Output the (x, y) coordinate of the center of the cell containing the given text.  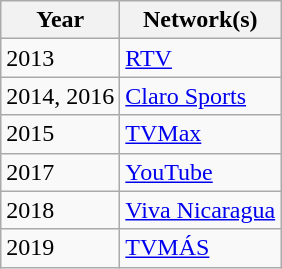
2017 (60, 172)
YouTube (200, 172)
TVMÁS (200, 248)
Year (60, 20)
Viva Nicaragua (200, 210)
2015 (60, 134)
2013 (60, 58)
2019 (60, 248)
TVMax (200, 134)
2014, 2016 (60, 96)
RTV (200, 58)
Claro Sports (200, 96)
Network(s) (200, 20)
2018 (60, 210)
